Identify which cell holds the provided text, then report its [x, y] central coordinate. 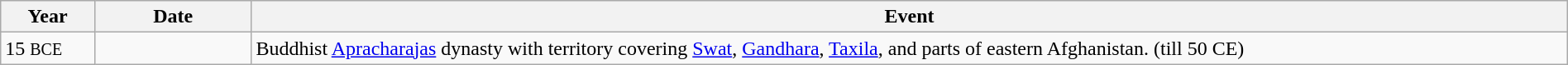
Year [48, 17]
Date [172, 17]
Event [910, 17]
15 BCE [48, 48]
Buddhist Apracharajas dynasty with territory covering Swat, Gandhara, Taxila, and parts of eastern Afghanistan. (till 50 CE) [910, 48]
